Identify which cell holds the provided text, then report its (x, y) central coordinate. 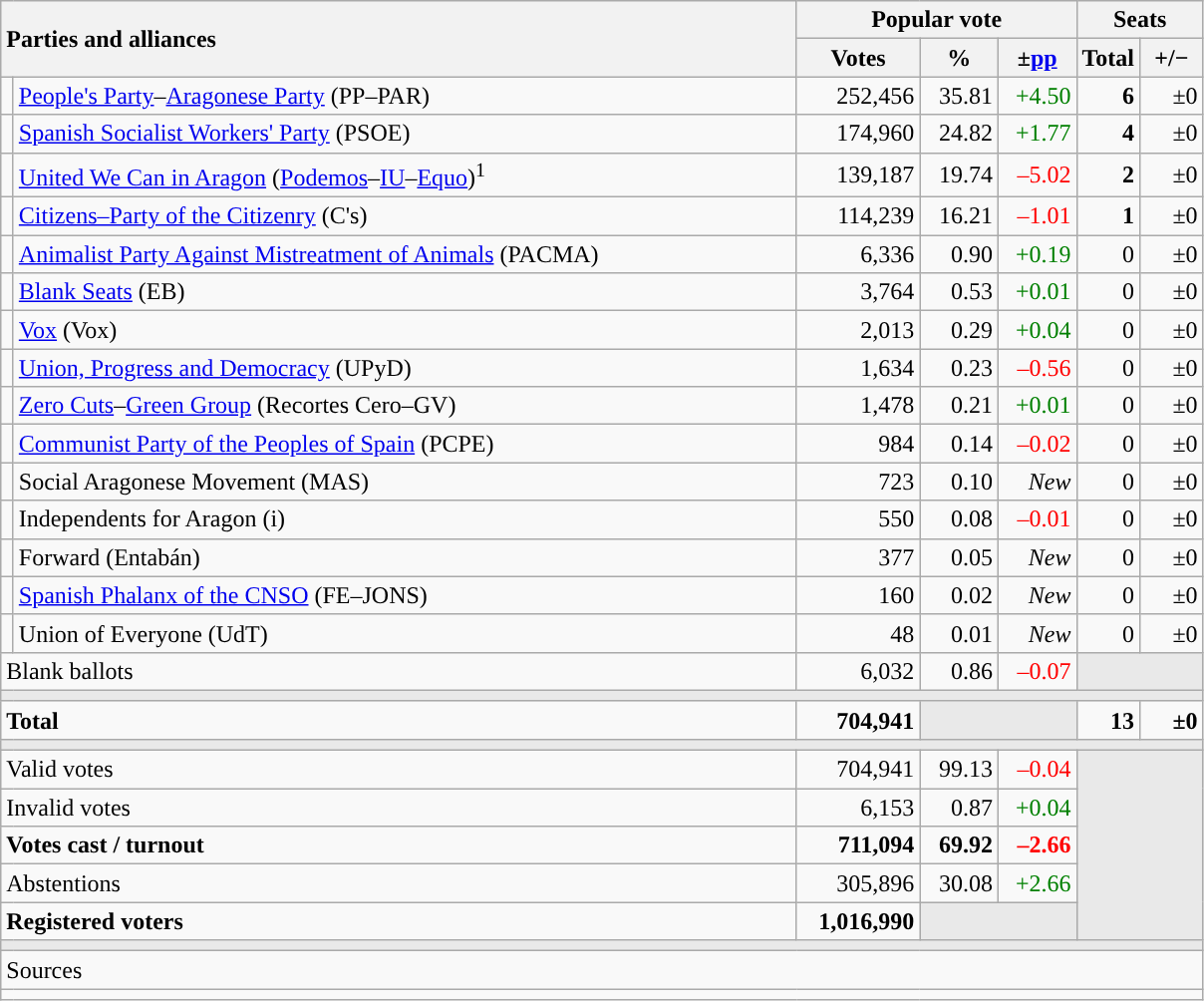
Votes (858, 58)
711,094 (858, 845)
2,013 (858, 330)
305,896 (858, 883)
Registered voters (399, 921)
0.29 (959, 330)
723 (858, 482)
United We Can in Aragon (Podemos–IU–Equo)1 (405, 175)
Blank ballots (399, 671)
Animalist Party Against Mistreatment of Animals (PACMA) (405, 254)
6,153 (858, 808)
+/− (1172, 58)
0.05 (959, 557)
–5.02 (1037, 175)
Forward (Entabán) (405, 557)
252,456 (858, 96)
6,336 (858, 254)
+1.77 (1037, 134)
0.53 (959, 292)
Sources (602, 970)
Zero Cuts–Green Group (Recortes Cero–GV) (405, 406)
0.23 (959, 368)
% (959, 58)
4 (1108, 134)
114,239 (858, 216)
48 (858, 633)
16.21 (959, 216)
377 (858, 557)
+2.66 (1037, 883)
0.01 (959, 633)
Votes cast / turnout (399, 845)
Valid votes (399, 770)
Abstentions (399, 883)
±pp (1037, 58)
0.14 (959, 444)
13 (1108, 720)
1 (1108, 216)
6,032 (858, 671)
69.92 (959, 845)
Social Aragonese Movement (MAS) (405, 482)
Communist Party of the Peoples of Spain (PCPE) (405, 444)
+4.50 (1037, 96)
Union of Everyone (UdT) (405, 633)
160 (858, 595)
–0.01 (1037, 519)
0.87 (959, 808)
24.82 (959, 134)
1,478 (858, 406)
3,764 (858, 292)
Vox (Vox) (405, 330)
0.21 (959, 406)
0.90 (959, 254)
Invalid votes (399, 808)
–2.66 (1037, 845)
–0.02 (1037, 444)
6 (1108, 96)
99.13 (959, 770)
–0.04 (1037, 770)
984 (858, 444)
139,187 (858, 175)
+0.19 (1037, 254)
0.08 (959, 519)
0.10 (959, 482)
0.02 (959, 595)
35.81 (959, 96)
Parties and alliances (399, 39)
Spanish Socialist Workers' Party (PSOE) (405, 134)
Popular vote (937, 20)
People's Party–Aragonese Party (PP–PAR) (405, 96)
550 (858, 519)
Spanish Phalanx of the CNSO (FE–JONS) (405, 595)
1,634 (858, 368)
0.86 (959, 671)
Blank Seats (EB) (405, 292)
2 (1108, 175)
Seats (1140, 20)
Union, Progress and Democracy (UPyD) (405, 368)
–0.56 (1037, 368)
–0.07 (1037, 671)
Citizens–Party of the Citizenry (C's) (405, 216)
–1.01 (1037, 216)
1,016,990 (858, 921)
30.08 (959, 883)
174,960 (858, 134)
Independents for Aragon (i) (405, 519)
19.74 (959, 175)
